Determine the (x, y) coordinate at the center of the cell enclosing the given text.  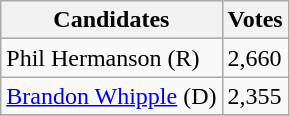
2,355 (255, 96)
Brandon Whipple (D) (112, 96)
Candidates (112, 20)
Votes (255, 20)
2,660 (255, 58)
Phil Hermanson (R) (112, 58)
